Identify which cell holds the provided text, then report its (X, Y) central coordinate. 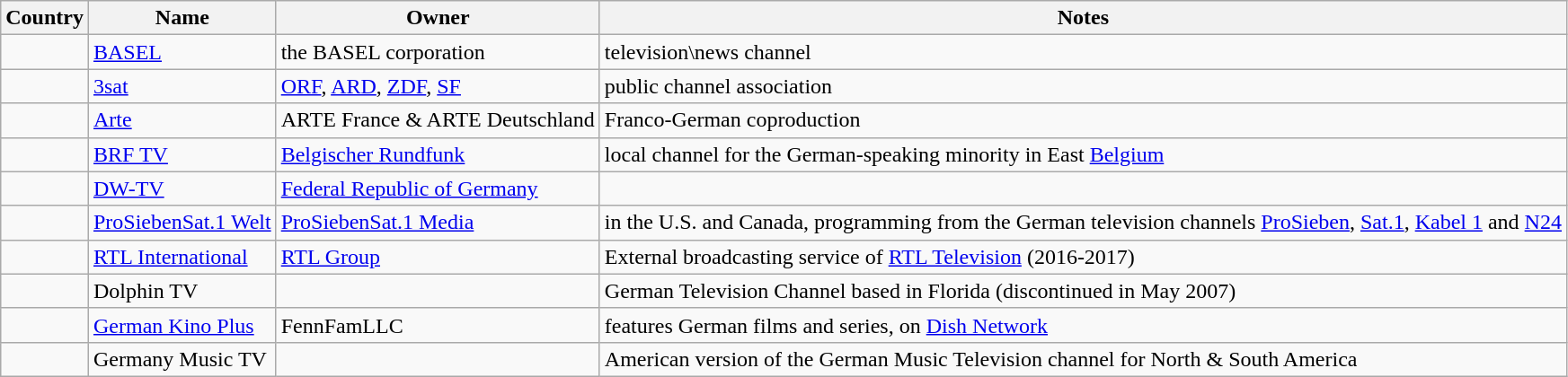
Germany Music TV (182, 359)
German Television Channel based in Florida (discontinued in May 2007) (1083, 291)
Dolphin TV (182, 291)
BRF TV (182, 154)
FennFamLLC (438, 325)
ARTE France & ARTE Deutschland (438, 120)
American version of the German Music Television channel for North & South America (1083, 359)
the BASEL corporation (438, 52)
Name (182, 18)
BASEL (182, 52)
ORF, ARD, ZDF, SF (438, 86)
television\news channel (1083, 52)
features German films and series, on Dish Network (1083, 325)
Notes (1083, 18)
Franco-German coproduction (1083, 120)
RTL Group (438, 257)
RTL International (182, 257)
ProSiebenSat.1 Welt (182, 223)
DW-TV (182, 188)
ProSiebenSat.1 Media (438, 223)
Country (45, 18)
Belgischer Rundfunk (438, 154)
Federal Republic of Germany (438, 188)
public channel association (1083, 86)
3sat (182, 86)
local channel for the German-speaking minority in East Belgium (1083, 154)
Arte (182, 120)
Owner (438, 18)
German Kino Plus (182, 325)
in the U.S. and Canada, programming from the German television channels ProSieben, Sat.1, Kabel 1 and N24 (1083, 223)
External broadcasting service of RTL Television (2016-2017) (1083, 257)
